Provide the (x, y) coordinate of the cell's center where the given text is located.  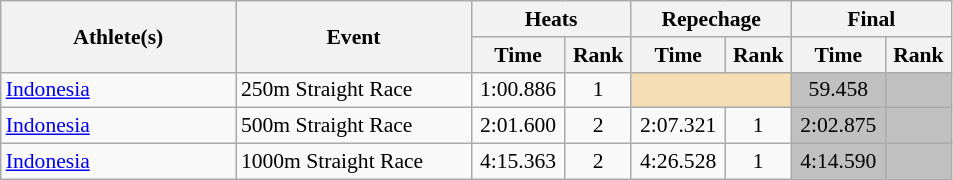
Event (354, 36)
2:07.321 (678, 126)
Athlete(s) (118, 36)
Final (871, 19)
4:26.528 (678, 162)
1000m Straight Race (354, 162)
250m Straight Race (354, 90)
4:15.363 (518, 162)
59.458 (838, 90)
4:14.590 (838, 162)
1:00.886 (518, 90)
500m Straight Race (354, 126)
Repechage (711, 19)
2:01.600 (518, 126)
2:02.875 (838, 126)
Heats (551, 19)
